Detect which cell encompasses the target text, then output its [x, y] center coordinate. 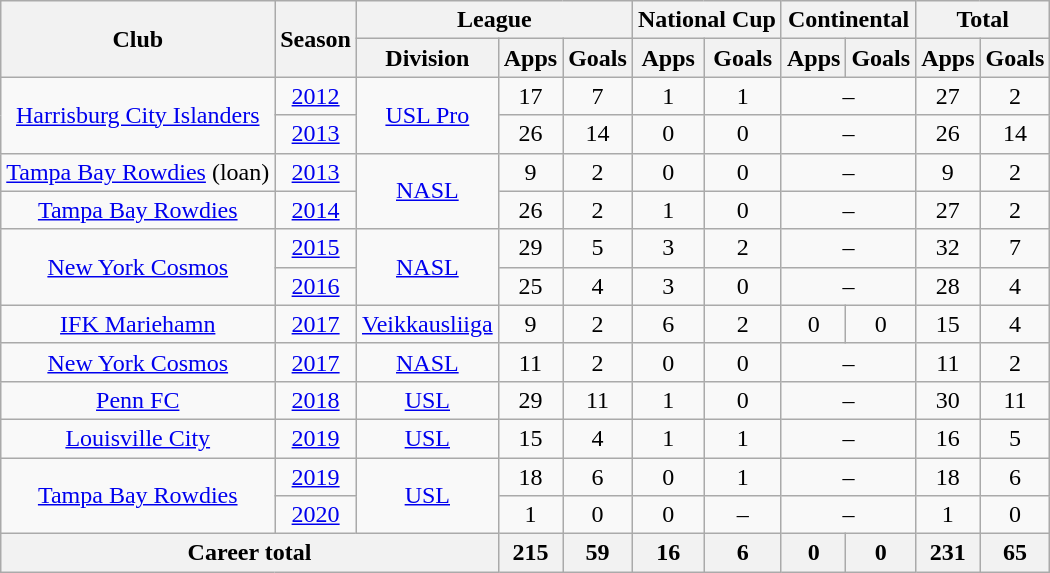
Total [983, 20]
Louisville City [138, 438]
215 [530, 553]
2012 [316, 96]
2014 [316, 210]
2018 [316, 400]
25 [530, 286]
231 [948, 553]
65 [1015, 553]
Continental [848, 20]
28 [948, 286]
National Cup [706, 20]
USL Pro [427, 115]
17 [530, 96]
Career total [250, 553]
Veikkausliiga [427, 324]
IFK Mariehamn [138, 324]
Tampa Bay Rowdies (loan) [138, 172]
2020 [316, 515]
2016 [316, 286]
Division [427, 58]
Harrisburg City Islanders [138, 115]
2015 [316, 248]
Penn FC [138, 400]
59 [598, 553]
32 [948, 248]
30 [948, 400]
Club [138, 39]
Season [316, 39]
League [494, 20]
